Detect which cell encompasses the target text, then output its (x, y) center coordinate. 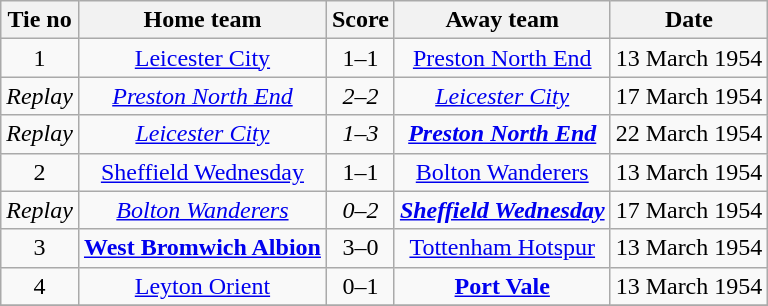
West Bromwich Albion (202, 248)
0–2 (360, 210)
3 (40, 248)
22 March 1954 (689, 134)
1 (40, 58)
Port Vale (502, 286)
Away team (502, 20)
Tie no (40, 20)
4 (40, 286)
Home team (202, 20)
Date (689, 20)
Leyton Orient (202, 286)
Tottenham Hotspur (502, 248)
1–3 (360, 134)
2 (40, 172)
3–0 (360, 248)
2–2 (360, 96)
0–1 (360, 286)
Score (360, 20)
